Capture the cell that displays the provided text and extract its [X, Y] central coordinate. 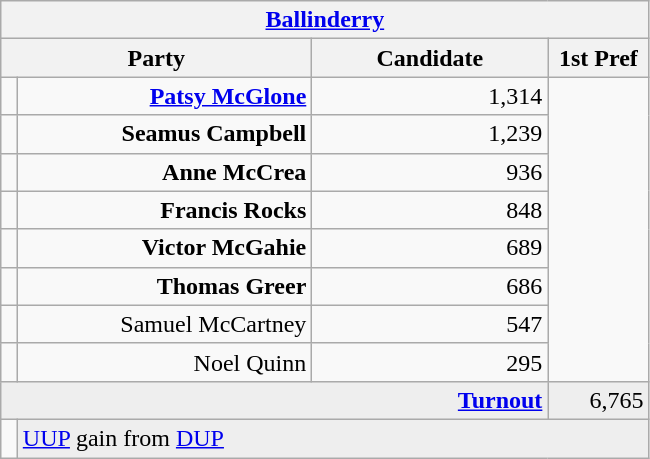
848 [430, 210]
1,239 [430, 134]
Party [156, 58]
UUP gain from DUP [333, 438]
Anne McCrea [164, 172]
547 [430, 324]
Seamus Campbell [164, 134]
Samuel McCartney [164, 324]
6,765 [598, 400]
Francis Rocks [164, 210]
936 [430, 172]
Ballinderry [325, 20]
295 [430, 362]
Victor McGahie [164, 248]
1,314 [430, 96]
686 [430, 286]
Candidate [430, 58]
Patsy McGlone [164, 96]
1st Pref [598, 58]
Noel Quinn [164, 362]
Turnout [274, 400]
689 [430, 248]
Thomas Greer [164, 286]
